For the text-containing cell, return its midpoint in [x, y] coordinate format. 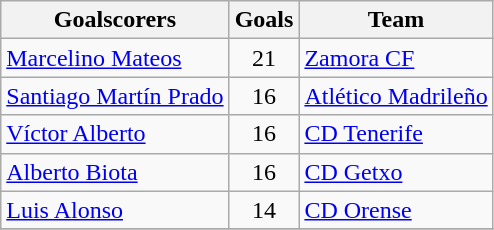
Team [396, 20]
Zamora CF [396, 58]
Santiago Martín Prado [115, 96]
Goals [264, 20]
Alberto Biota [115, 172]
Marcelino Mateos [115, 58]
14 [264, 210]
CD Tenerife [396, 134]
CD Getxo [396, 172]
Atlético Madrileño [396, 96]
Víctor Alberto [115, 134]
CD Orense [396, 210]
Goalscorers [115, 20]
21 [264, 58]
Luis Alonso [115, 210]
